Provide the [X, Y] coordinate of the cell's center where the given text is located.  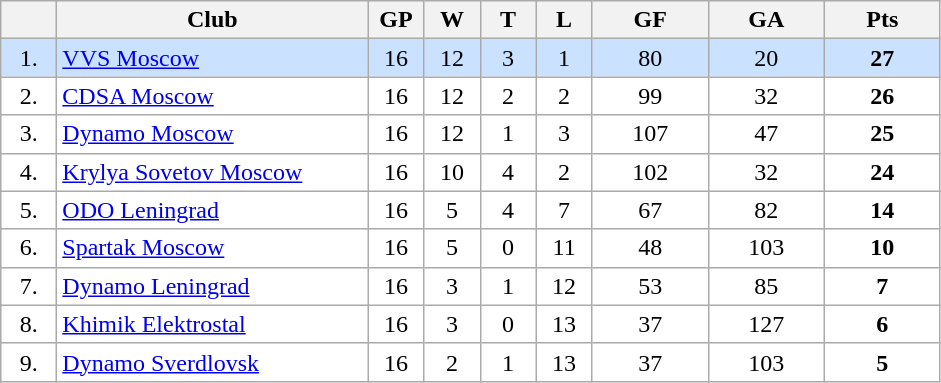
102 [650, 172]
L [564, 20]
GA [766, 20]
107 [650, 134]
Dynamo Leningrad [212, 286]
6 [882, 324]
GF [650, 20]
1. [29, 58]
6. [29, 248]
Club [212, 20]
W [452, 20]
ODO Leningrad [212, 210]
99 [650, 96]
85 [766, 286]
11 [564, 248]
3. [29, 134]
CDSA Moscow [212, 96]
14 [882, 210]
20 [766, 58]
5. [29, 210]
Khimik Elektrostal [212, 324]
Dynamo Moscow [212, 134]
Spartak Moscow [212, 248]
80 [650, 58]
127 [766, 324]
GP [396, 20]
2. [29, 96]
26 [882, 96]
Pts [882, 20]
9. [29, 362]
25 [882, 134]
VVS Moscow [212, 58]
53 [650, 286]
8. [29, 324]
82 [766, 210]
47 [766, 134]
T [508, 20]
48 [650, 248]
67 [650, 210]
4. [29, 172]
Krylya Sovetov Moscow [212, 172]
27 [882, 58]
24 [882, 172]
7. [29, 286]
Dynamo Sverdlovsk [212, 362]
